Determine the (X, Y) coordinate at the center of the cell enclosing the given text.  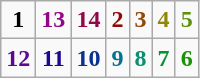
8 (140, 58)
6 (186, 58)
3 (140, 20)
10 (88, 58)
4 (164, 20)
2 (118, 20)
14 (88, 20)
9 (118, 58)
12 (18, 58)
1 (18, 20)
5 (186, 20)
11 (54, 58)
13 (54, 20)
7 (164, 58)
